Identify which cell holds the provided text, then report its (x, y) central coordinate. 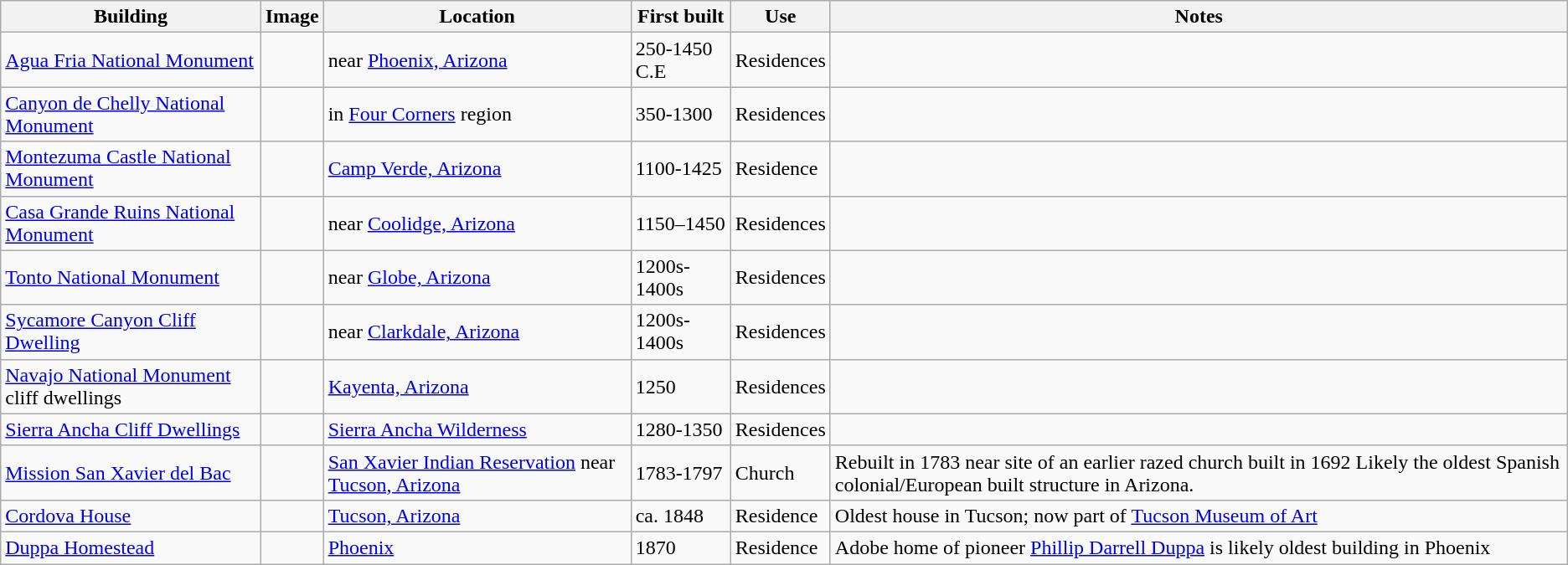
Agua Fria National Monument (131, 60)
San Xavier Indian Reservation near Tucson, Arizona (477, 472)
First built (680, 17)
near Clarkdale, Arizona (477, 331)
Navajo National Monument cliff dwellings (131, 387)
1250 (680, 387)
Image (291, 17)
in Four Corners region (477, 114)
Notes (1199, 17)
Tonto National Monument (131, 278)
Mission San Xavier del Bac (131, 472)
1783-1797 (680, 472)
Sierra Ancha Cliff Dwellings (131, 429)
Location (477, 17)
Oldest house in Tucson; now part of Tucson Museum of Art (1199, 516)
Adobe home of pioneer Phillip Darrell Duppa is likely oldest building in Phoenix (1199, 547)
Church (781, 472)
Sycamore Canyon Cliff Dwelling (131, 331)
Sierra Ancha Wilderness (477, 429)
1150–1450 (680, 223)
Kayenta, Arizona (477, 387)
near Coolidge, Arizona (477, 223)
Rebuilt in 1783 near site of an earlier razed church built in 1692 Likely the oldest Spanish colonial/European built structure in Arizona. (1199, 472)
1280-1350 (680, 429)
Casa Grande Ruins National Monument (131, 223)
Montezuma Castle National Monument (131, 169)
Use (781, 17)
Cordova House (131, 516)
Phoenix (477, 547)
near Phoenix, Arizona (477, 60)
ca. 1848 (680, 516)
350-1300 (680, 114)
1870 (680, 547)
Duppa Homestead (131, 547)
Tucson, Arizona (477, 516)
Camp Verde, Arizona (477, 169)
250-1450 C.E (680, 60)
Canyon de Chelly National Monument (131, 114)
Building (131, 17)
near Globe, Arizona (477, 278)
1100-1425 (680, 169)
